Capture the cell that displays the provided text and extract its (X, Y) central coordinate. 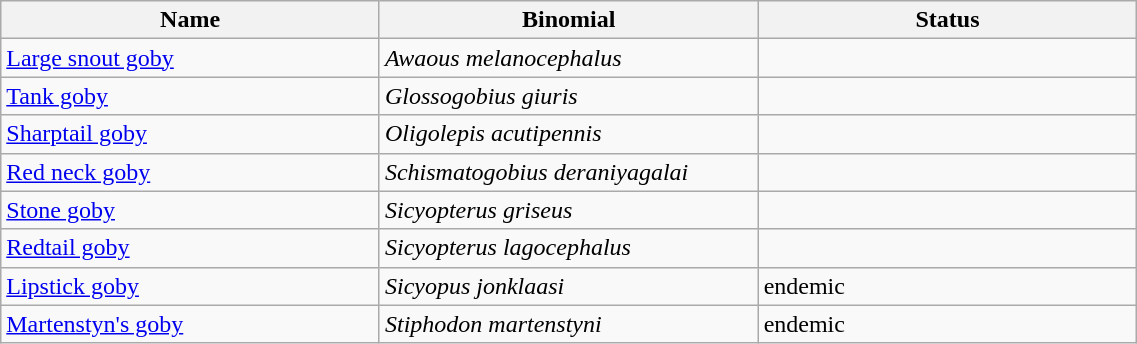
Red neck goby (190, 172)
Large snout goby (190, 58)
Name (190, 20)
Tank goby (190, 96)
Glossogobius giuris (568, 96)
Schismatogobius deraniyagalai (568, 172)
Stone goby (190, 210)
Oligolepis acutipennis (568, 134)
Sicyopterus lagocephalus (568, 248)
Sicyopus jonklaasi (568, 286)
Stiphodon martenstyni (568, 324)
Redtail goby (190, 248)
Sicyopterus griseus (568, 210)
Binomial (568, 20)
Lipstick goby (190, 286)
Awaous melanocephalus (568, 58)
Martenstyn's goby (190, 324)
Sharptail goby (190, 134)
Status (948, 20)
